Determine the (x, y) coordinate at the center of the cell enclosing the given text.  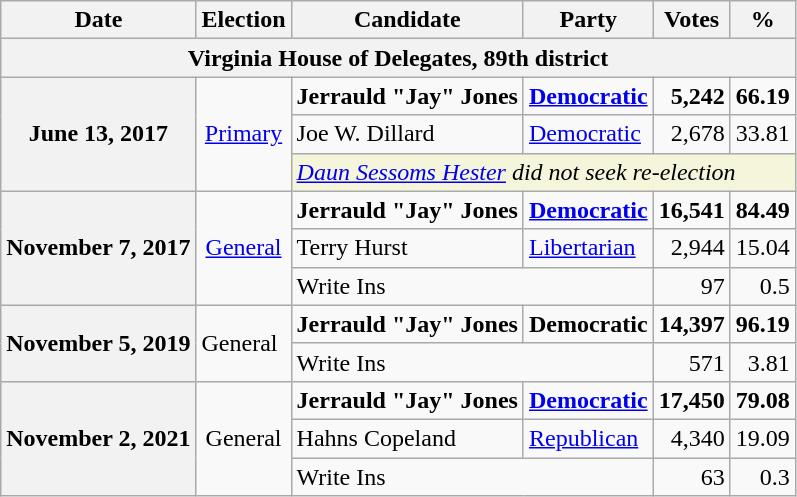
November 2, 2021 (98, 438)
November 7, 2017 (98, 248)
Election (244, 20)
17,450 (692, 400)
Date (98, 20)
June 13, 2017 (98, 134)
33.81 (762, 134)
Joe W. Dillard (407, 134)
Votes (692, 20)
% (762, 20)
Primary (244, 134)
96.19 (762, 324)
November 5, 2019 (98, 343)
0.3 (762, 477)
66.19 (762, 96)
2,944 (692, 248)
Hahns Copeland (407, 438)
Daun Sessoms Hester did not seek re-election (543, 172)
Candidate (407, 20)
97 (692, 286)
571 (692, 362)
Virginia House of Delegates, 89th district (398, 58)
79.08 (762, 400)
19.09 (762, 438)
5,242 (692, 96)
63 (692, 477)
Republican (588, 438)
15.04 (762, 248)
Libertarian (588, 248)
0.5 (762, 286)
3.81 (762, 362)
4,340 (692, 438)
84.49 (762, 210)
Party (588, 20)
16,541 (692, 210)
14,397 (692, 324)
Terry Hurst (407, 248)
2,678 (692, 134)
